Search for the cell housing the specified text and yield its [X, Y] center coordinate. 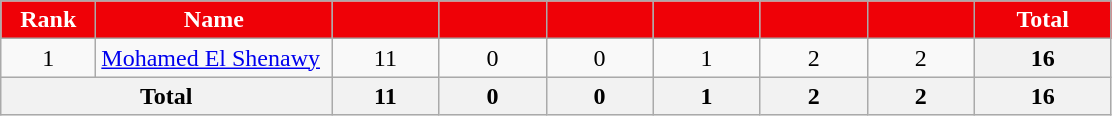
Mohamed El Shenawy [214, 58]
Rank [48, 20]
Name [214, 20]
